Detect which cell encompasses the target text, then output its [X, Y] center coordinate. 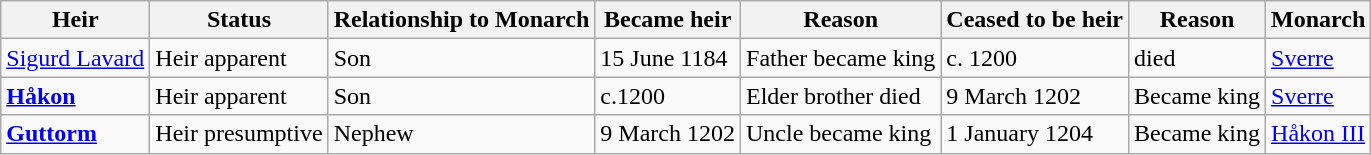
Father became king [841, 58]
c. 1200 [1035, 58]
Nephew [462, 134]
Ceased to be heir [1035, 20]
Status [239, 20]
Guttorm [76, 134]
Became heir [668, 20]
Heir presumptive [239, 134]
Håkon [76, 96]
1 January 1204 [1035, 134]
15 June 1184 [668, 58]
Heir [76, 20]
Monarch [1318, 20]
Håkon III [1318, 134]
Elder brother died [841, 96]
Uncle became king [841, 134]
Sigurd Lavard [76, 58]
died [1198, 58]
c.1200 [668, 96]
Relationship to Monarch [462, 20]
